Extract the [x, y] coordinate from the center of the cell holding the provided text.  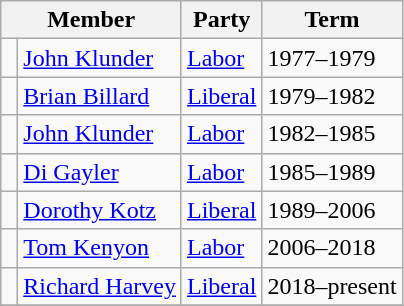
2006–2018 [332, 248]
2018–present [332, 286]
1989–2006 [332, 210]
1977–1979 [332, 58]
Richard Harvey [100, 286]
Party [221, 20]
1985–1989 [332, 172]
Member [92, 20]
Dorothy Kotz [100, 210]
1982–1985 [332, 134]
Term [332, 20]
Tom Kenyon [100, 248]
Brian Billard [100, 96]
1979–1982 [332, 96]
Di Gayler [100, 172]
